Determine the [X, Y] coordinate at the center of the cell enclosing the given text.  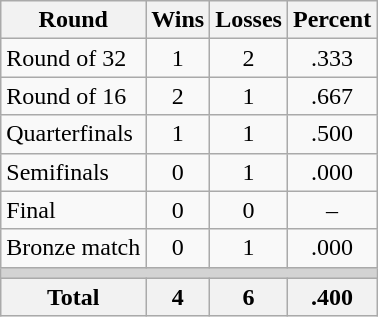
6 [249, 297]
.333 [332, 58]
Total [74, 297]
Losses [249, 20]
Bronze match [74, 248]
Round [74, 20]
Final [74, 210]
.667 [332, 96]
– [332, 210]
4 [178, 297]
Quarterfinals [74, 134]
Semifinals [74, 172]
Wins [178, 20]
Round of 16 [74, 96]
.500 [332, 134]
Percent [332, 20]
.400 [332, 297]
Round of 32 [74, 58]
